Output the [X, Y] coordinate of the center of the cell containing the given text.  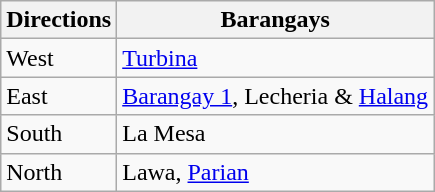
North [59, 172]
La Mesa [276, 134]
Directions [59, 20]
East [59, 96]
South [59, 134]
Barangay 1, Lecheria & Halang [276, 96]
Lawa, Parian [276, 172]
West [59, 58]
Barangays [276, 20]
Turbina [276, 58]
